Search for the cell housing the specified text and yield its [x, y] center coordinate. 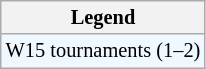
Legend [103, 17]
W15 tournaments (1–2) [103, 51]
